Identify which cell holds the provided text, then report its [x, y] central coordinate. 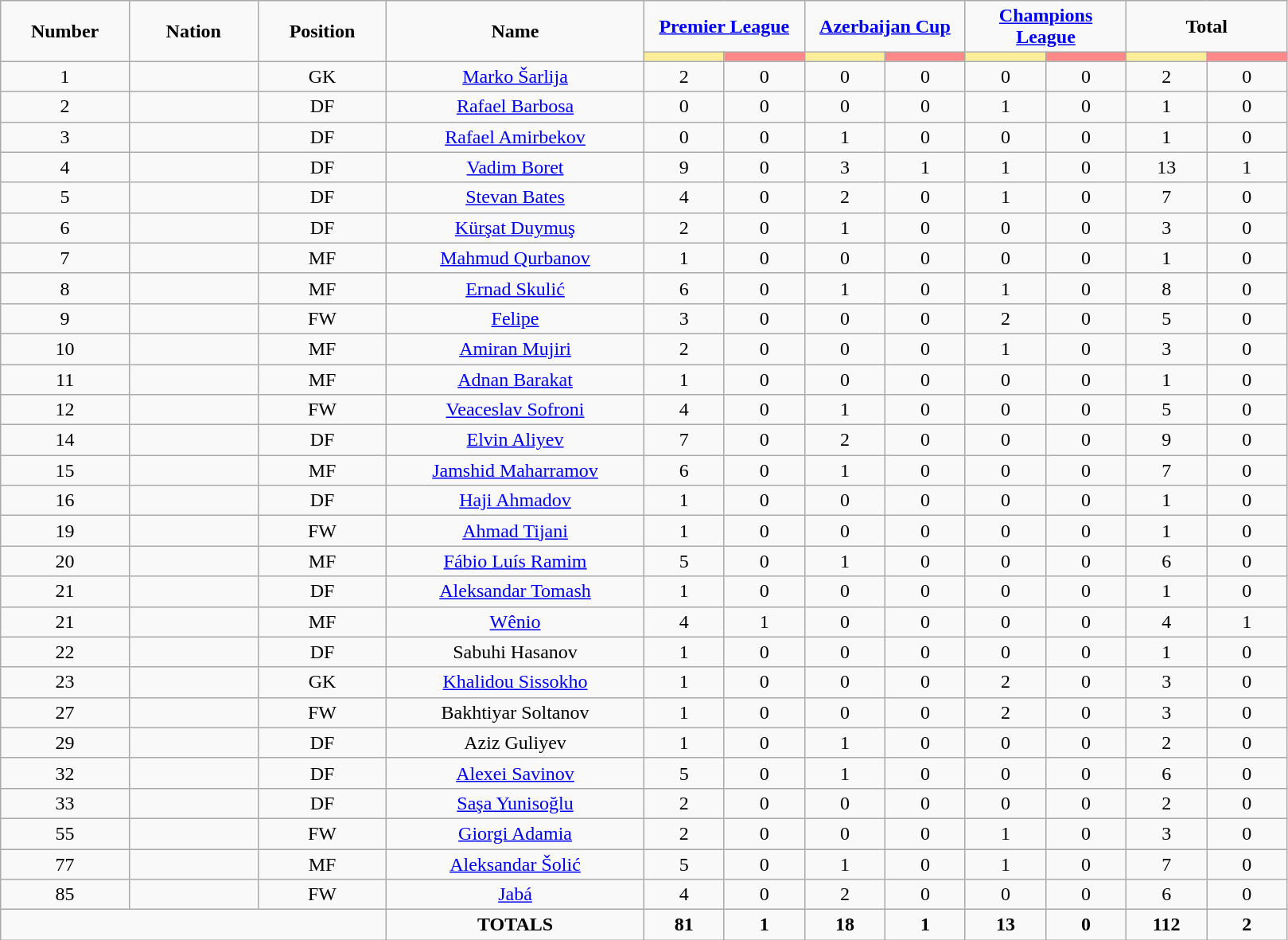
23 [65, 682]
11 [65, 380]
Wênio [516, 622]
Total [1207, 27]
112 [1166, 925]
18 [845, 925]
Saşa Yunisoğlu [516, 803]
Bakhtiyar Soltanov [516, 712]
55 [65, 833]
Stevan Bates [516, 197]
Aziz Guliyev [516, 743]
Aleksandar Šolić [516, 864]
Khalidou Sissokho [516, 682]
Marko Šarlija [516, 76]
Premier League [724, 27]
Jamshid Maharramov [516, 470]
Fábio Luís Ramim [516, 561]
Adnan Barakat [516, 380]
Sabuhi Hasanov [516, 652]
Rafael Barbosa [516, 107]
85 [65, 895]
77 [65, 864]
Aleksandar Tomash [516, 591]
Position [322, 31]
Alexei Savinov [516, 773]
33 [65, 803]
16 [65, 501]
Amiran Mujiri [516, 349]
81 [684, 925]
Giorgi Adamia [516, 833]
Name [516, 31]
Ernad Skulić [516, 288]
Nation [193, 31]
Elvin Aliyev [516, 440]
Azerbaijan Cup [885, 27]
Number [65, 31]
Veaceslav Sofroni [516, 410]
Jabá [516, 895]
32 [65, 773]
Felipe [516, 318]
Vadim Boret [516, 167]
Champions League [1045, 27]
27 [65, 712]
Rafael Amirbekov [516, 137]
10 [65, 349]
15 [65, 470]
TOTALS [516, 925]
19 [65, 531]
29 [65, 743]
Kürşat Duymuş [516, 228]
Haji Ahmadov [516, 501]
14 [65, 440]
Ahmad Tijani [516, 531]
22 [65, 652]
20 [65, 561]
12 [65, 410]
Mahmud Qurbanov [516, 258]
